Capture the cell that displays the provided text and extract its [X, Y] central coordinate. 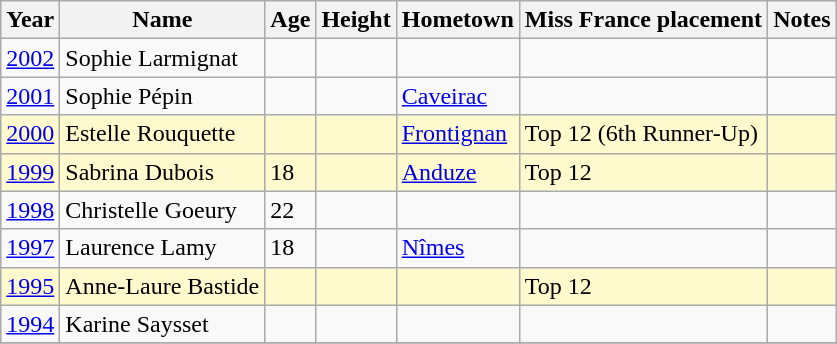
Year [30, 20]
Estelle Rouquette [162, 134]
2002 [30, 58]
Age [290, 20]
Anduze [458, 172]
Christelle Goeury [162, 210]
Hometown [458, 20]
Sabrina Dubois [162, 172]
Name [162, 20]
Sophie Larmignat [162, 58]
Notes [802, 20]
Caveirac [458, 96]
Laurence Lamy [162, 248]
Karine Saysset [162, 324]
22 [290, 210]
1994 [30, 324]
1995 [30, 286]
Miss France placement [643, 20]
Frontignan [458, 134]
1999 [30, 172]
2001 [30, 96]
Anne-Laure Bastide [162, 286]
2000 [30, 134]
1997 [30, 248]
Sophie Pépin [162, 96]
1998 [30, 210]
Top 12 (6th Runner-Up) [643, 134]
Height [356, 20]
Nîmes [458, 248]
